Find where the given text appears and provide that cell's center as (x, y) coordinate. 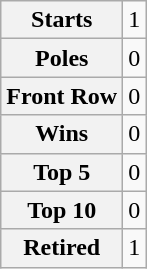
Retired (62, 248)
Wins (62, 134)
Starts (62, 20)
Poles (62, 58)
Top 10 (62, 210)
Front Row (62, 96)
Top 5 (62, 172)
